Capture the cell that displays the provided text and extract its [x, y] central coordinate. 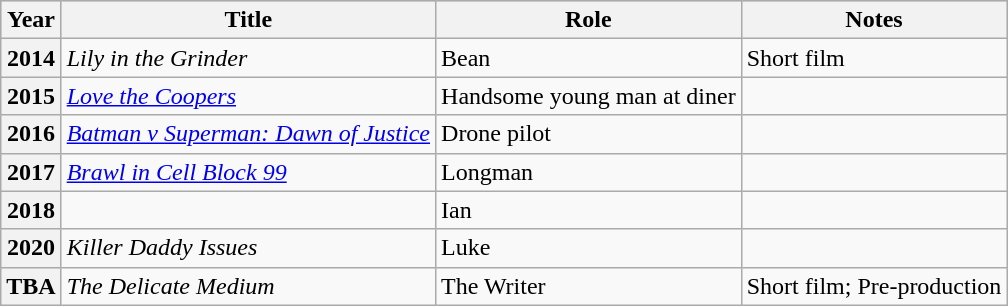
Lily in the Grinder [248, 58]
Brawl in Cell Block 99 [248, 172]
Love the Coopers [248, 96]
Luke [589, 248]
Drone pilot [589, 134]
2020 [31, 248]
Year [31, 20]
Role [589, 20]
Longman [589, 172]
2015 [31, 96]
Bean [589, 58]
TBA [31, 286]
The Writer [589, 286]
Short film [874, 58]
Batman v Superman: Dawn of Justice [248, 134]
Short film; Pre-production [874, 286]
Notes [874, 20]
2017 [31, 172]
2018 [31, 210]
2014 [31, 58]
The Delicate Medium [248, 286]
2016 [31, 134]
Ian [589, 210]
Handsome young man at diner [589, 96]
Title [248, 20]
Killer Daddy Issues [248, 248]
